Provide the [x, y] coordinate of the cell's center where the given text is located.  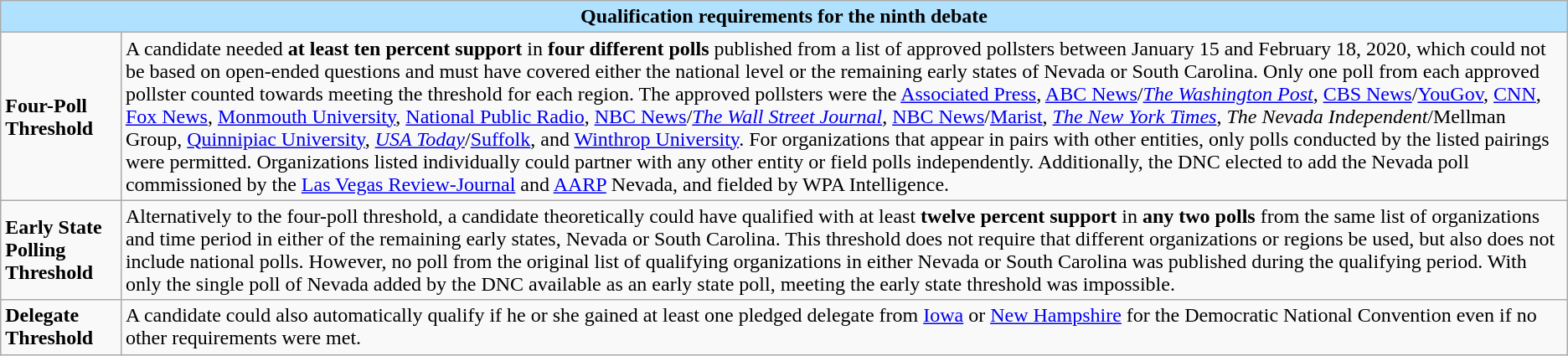
Qualification requirements for the ninth debate [784, 17]
Early State Polling Threshold [61, 250]
Delegate Threshold [61, 327]
Four-Poll Threshold [61, 116]
